Provide the (X, Y) coordinate of the cell's center where the given text is located.  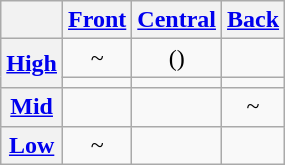
Low (32, 145)
Front (98, 20)
High (32, 64)
Back (254, 20)
Mid (32, 107)
() (177, 58)
Central (177, 20)
